Detect which cell encompasses the target text, then output its (X, Y) center coordinate. 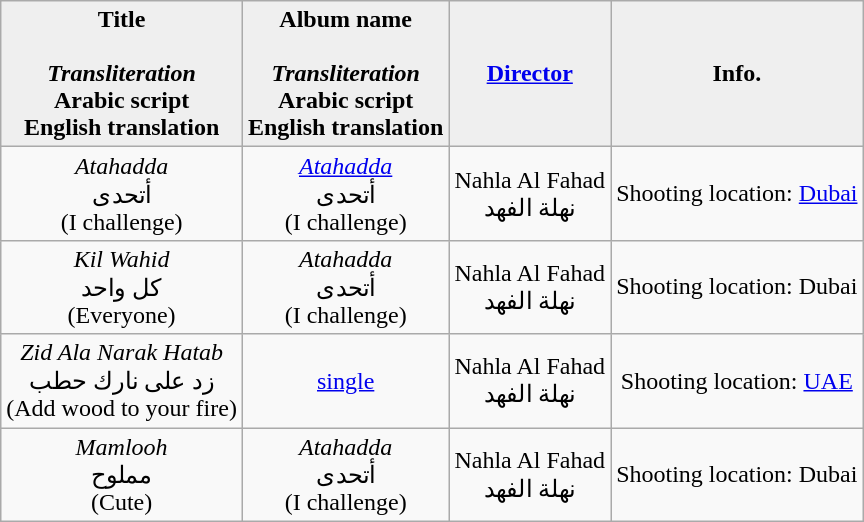
Zid Ala Narak Hatabزد على نارك حطب(Add wood to your fire) (122, 381)
Kil Wahidكل واحد(Everyone) (122, 287)
Director (530, 74)
Info. (737, 74)
Mamloohمملوح(Cute) (122, 475)
single (345, 381)
Album nameTransliterationArabic scriptEnglish translation (345, 74)
TitleTransliterationArabic scriptEnglish translation (122, 74)
Shooting location: UAE (737, 381)
